Scan for the cell matching the given text and deliver its [X, Y] coordinate at center. 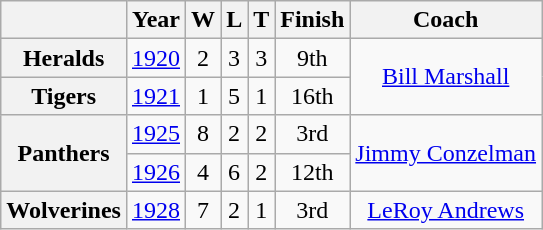
7 [204, 210]
Heralds [64, 58]
1928 [156, 210]
Wolverines [64, 210]
5 [234, 96]
16th [312, 96]
1920 [156, 58]
9th [312, 58]
Tigers [64, 96]
1921 [156, 96]
1926 [156, 172]
T [262, 20]
6 [234, 172]
Finish [312, 20]
4 [204, 172]
Coach [446, 20]
Panthers [64, 153]
8 [204, 134]
Jimmy Conzelman [446, 153]
Year [156, 20]
12th [312, 172]
W [204, 20]
L [234, 20]
1925 [156, 134]
LeRoy Andrews [446, 210]
Bill Marshall [446, 77]
